Return the [X, Y] coordinate for the center point of the cell that contains the specified text.  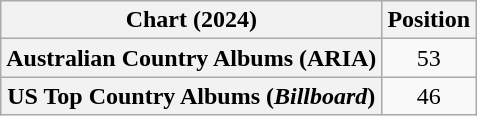
53 [429, 58]
Chart (2024) [192, 20]
Position [429, 20]
46 [429, 96]
Australian Country Albums (ARIA) [192, 58]
US Top Country Albums (Billboard) [192, 96]
